Find where the given text appears and provide that cell's center as (X, Y) coordinate. 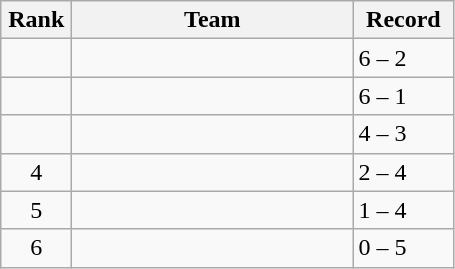
2 – 4 (404, 172)
0 – 5 (404, 248)
6 – 1 (404, 96)
4 (36, 172)
6 (36, 248)
Rank (36, 20)
1 – 4 (404, 210)
Record (404, 20)
6 – 2 (404, 58)
Team (212, 20)
5 (36, 210)
4 – 3 (404, 134)
